Scan for the cell matching the given text and deliver its [X, Y] coordinate at center. 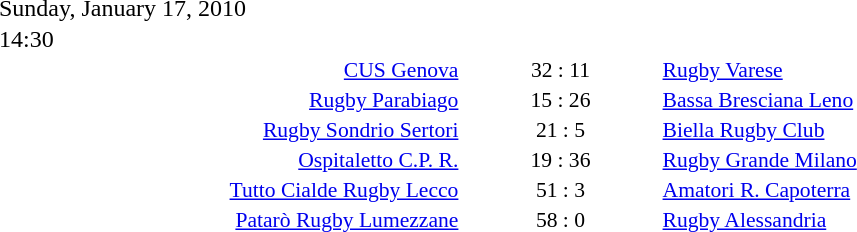
32 : 11 [560, 70]
51 : 3 [560, 190]
15 : 26 [560, 100]
21 : 5 [560, 130]
19 : 36 [560, 160]
